Detect which cell encompasses the target text, then output its (x, y) center coordinate. 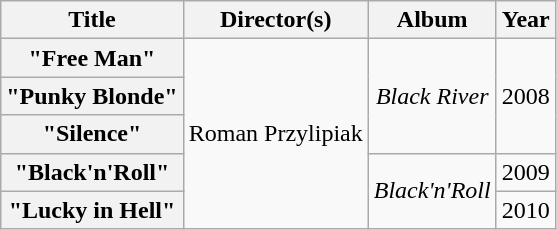
2010 (526, 210)
"Free Man" (92, 58)
"Punky Blonde" (92, 96)
Title (92, 20)
"Lucky in Hell" (92, 210)
2009 (526, 172)
Black'n'Roll (432, 191)
"Black'n'Roll" (92, 172)
Year (526, 20)
Roman Przylipiak (276, 134)
Album (432, 20)
Director(s) (276, 20)
Black River (432, 96)
2008 (526, 96)
"Silence" (92, 134)
